Output the (X, Y) coordinate of the center of the cell containing the given text.  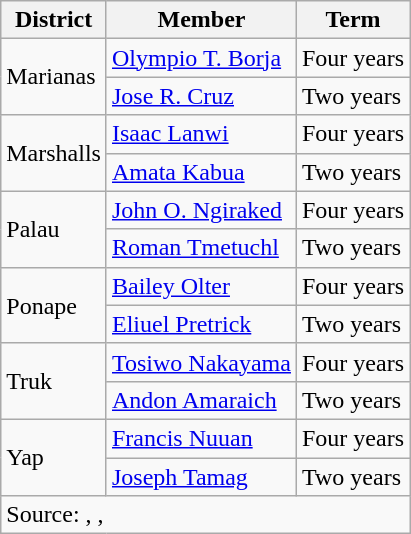
Marshalls (54, 153)
Marianas (54, 77)
Member (201, 20)
Isaac Lanwi (201, 134)
Source: , , (206, 515)
Palau (54, 229)
Amata Kabua (201, 172)
Andon Amaraich (201, 400)
Jose R. Cruz (201, 96)
Bailey Olter (201, 286)
Joseph Tamag (201, 477)
Olympio T. Borja (201, 58)
Francis Nuuan (201, 438)
Truk (54, 381)
Term (352, 20)
Eliuel Pretrick (201, 324)
Yap (54, 457)
John O. Ngiraked (201, 210)
District (54, 20)
Tosiwo Nakayama (201, 362)
Ponape (54, 305)
Roman Tmetuchl (201, 248)
